Detect which cell encompasses the target text, then output its (x, y) center coordinate. 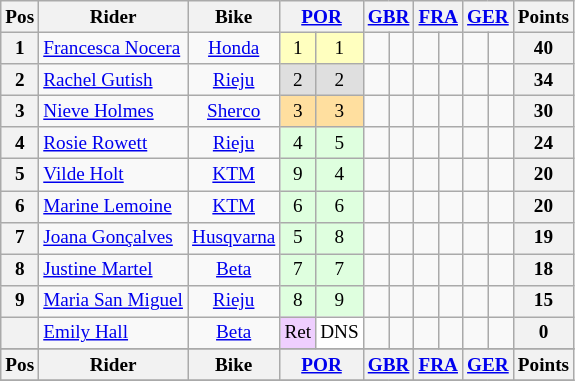
Marine Lemoine (114, 206)
Ret (298, 333)
18 (543, 270)
Husqvarna (234, 238)
30 (543, 111)
0 (543, 333)
Joana Gonçalves (114, 238)
Maria San Miguel (114, 301)
Francesca Nocera (114, 48)
15 (543, 301)
DNS (340, 333)
19 (543, 238)
34 (543, 80)
24 (543, 143)
Sherco (234, 111)
Justine Martel (114, 270)
Honda (234, 48)
Emily Hall (114, 333)
Rosie Rowett (114, 143)
40 (543, 48)
Rachel Gutish (114, 80)
Nieve Holmes (114, 111)
Vilde Holt (114, 175)
